For the text-containing cell, return its midpoint in [x, y] coordinate format. 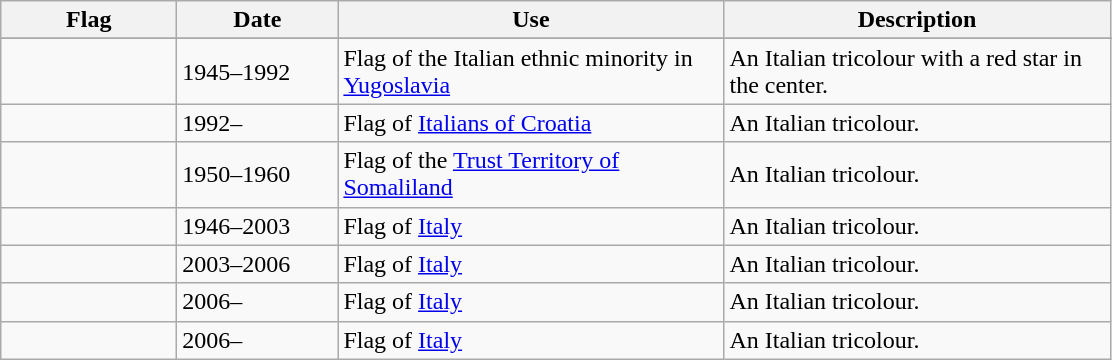
Date [258, 20]
1992– [258, 123]
1950–1960 [258, 174]
Flag [89, 20]
An Italian tricolour with a red star in the center. [917, 72]
2003–2006 [258, 264]
Use [531, 20]
1946–2003 [258, 226]
Flag of the Italian ethnic minority in Yugoslavia [531, 72]
1945–1992 [258, 72]
Flag of Italians of Croatia [531, 123]
Flag of the Trust Territory of Somaliland [531, 174]
Description [917, 20]
